Return (x, y) of the center of cell containing provided text 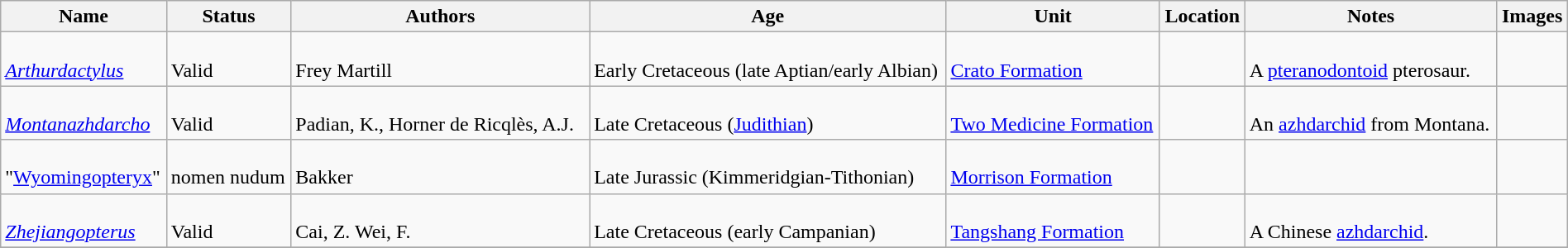
Name (84, 17)
Late Cretaceous (early Campanian) (767, 220)
Frey Martill (436, 60)
Morrison Formation (1054, 167)
Early Cretaceous (late Aptian/early Albian) (767, 60)
Montanazhdarcho (84, 112)
nomen nudum (228, 167)
Late Jurassic (Kimmeridgian-Tithonian) (767, 167)
Zhejiangopterus (84, 220)
Cai, Z. Wei, F. (436, 220)
Images (1532, 17)
Padian, K., Horner de Ricqlès, A.J. (436, 112)
Late Cretaceous (Judithian) (767, 112)
Arthurdactylus (84, 60)
Authors (440, 17)
A Chinese azhdarchid. (1371, 220)
Tangshang Formation (1054, 220)
Unit (1054, 17)
A pteranodontoid pterosaur. (1371, 60)
Age (767, 17)
Status (228, 17)
Crato Formation (1054, 60)
Bakker (436, 167)
Two Medicine Formation (1054, 112)
An azhdarchid from Montana. (1371, 112)
Location (1202, 17)
"Wyomingopteryx" (84, 167)
Notes (1371, 17)
